Provide the (x, y) coordinate of the cell's center where the given text is located.  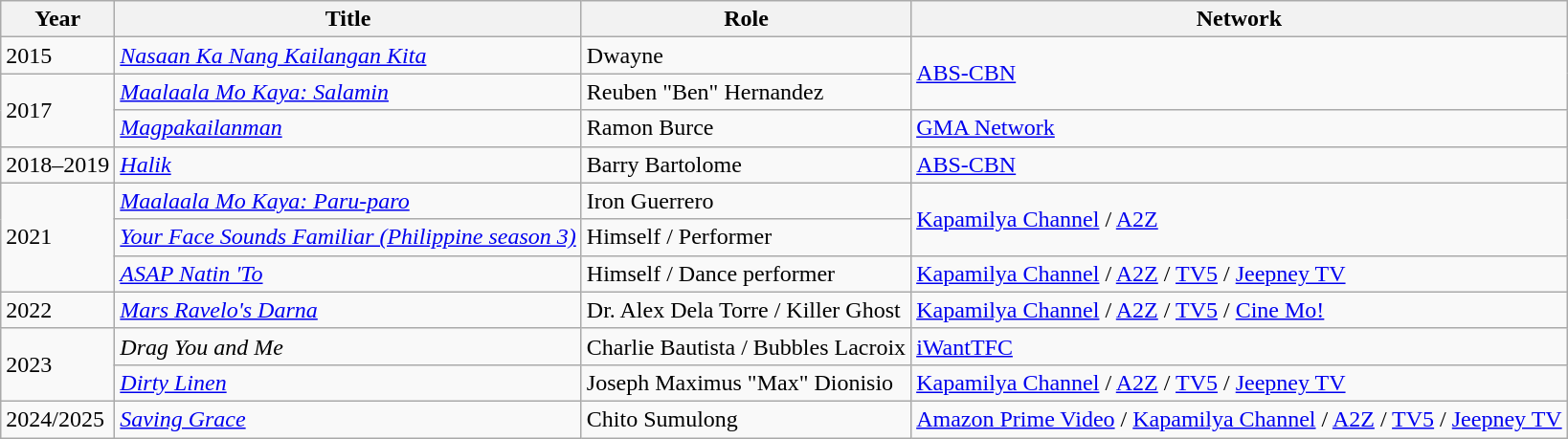
GMA Network (1240, 128)
Title (348, 19)
Ramon Burce (746, 128)
Kapamilya Channel / A2Z (1240, 219)
Drag You and Me (348, 346)
Nasaan Ka Nang Kailangan Kita (348, 55)
Himself / Performer (746, 237)
Role (746, 19)
iWantTFC (1240, 346)
Network (1240, 19)
Dirty Linen (348, 383)
Dwayne (746, 55)
Barry Bartolome (746, 165)
Your Face Sounds Familiar (Philippine season 3) (348, 237)
2024/2025 (57, 419)
2021 (57, 237)
Mars Ravelo's Darna (348, 310)
Amazon Prime Video / Kapamilya Channel / A2Z / TV5 / Jeepney TV (1240, 419)
Dr. Alex Dela Torre / Killer Ghost (746, 310)
Year (57, 19)
Himself / Dance performer (746, 274)
Joseph Maximus "Max" Dionisio (746, 383)
2015 (57, 55)
Reuben "Ben" Hernandez (746, 92)
Charlie Bautista / Bubbles Lacroix (746, 346)
2018–2019 (57, 165)
ASAP Natin 'To (348, 274)
2022 (57, 310)
Magpakailanman (348, 128)
Chito Sumulong (746, 419)
Kapamilya Channel / A2Z / TV5 / Cine Mo! (1240, 310)
Maalaala Mo Kaya: Paru-paro (348, 201)
2023 (57, 364)
Maalaala Mo Kaya: Salamin (348, 92)
Saving Grace (348, 419)
Halik (348, 165)
Iron Guerrero (746, 201)
2017 (57, 110)
